Capture the cell that displays the provided text and extract its [X, Y] central coordinate. 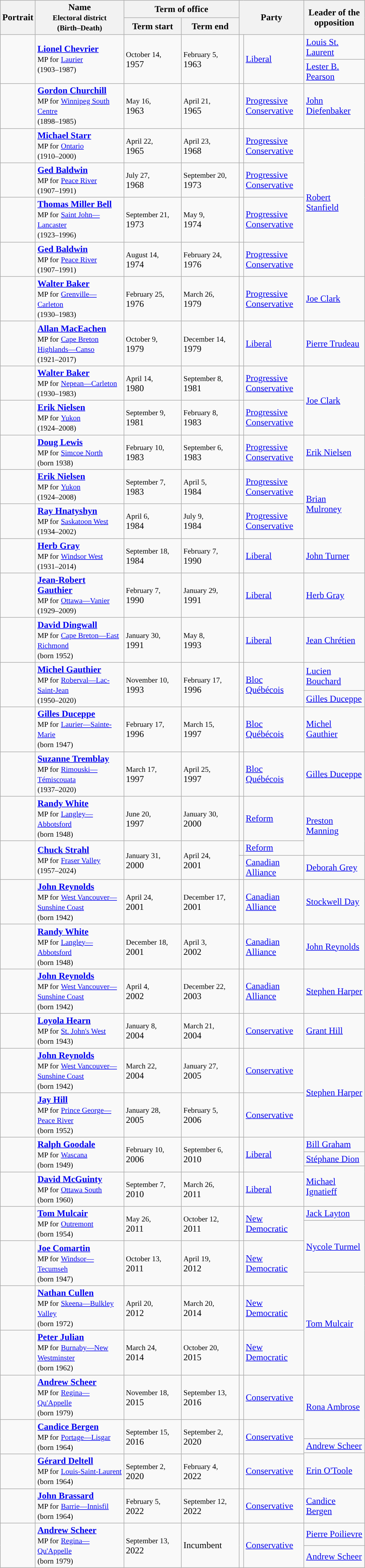
John Diefenbaker [334, 106]
March 21,2004 [210, 1031]
Pierre Poilievre [334, 1534]
Joe ComartinMP for Windsor—Tecumseh(born 1947) [79, 1263]
Herb GrayMP for Windsor West(1931–2014) [79, 556]
September 7,1983 [153, 487]
Incumbent [210, 1545]
March 26,2011 [210, 1189]
March 20,2014 [210, 1308]
February 10,1983 [153, 452]
December 18,2001 [153, 947]
Gordon ChurchillMP for Winnipeg South Centre(1898–1985) [79, 106]
Ralph GoodaleMP for Wascana(born 1949) [79, 1155]
September 7,2010 [153, 1189]
Suzanne TremblayMP for Rimouski—Témiscouata(1937–2020) [79, 774]
May 16,1963 [153, 106]
January 27,2005 [210, 1070]
March 15,1997 [210, 729]
September 15,2016 [153, 1437]
Lionel ChevrierMP for Laurier(1903–1987) [79, 59]
April 25,1997 [210, 774]
Louis St. Laurent [334, 47]
Jay HillMP for Prince George—Peace River(born 1952) [79, 1115]
November 10,1993 [153, 685]
Doug LewisMP for Simcoe North(born 1938) [79, 452]
February 5,1963 [210, 59]
Peter JulianMP for Burnaby—New Westminster(born 1962) [79, 1352]
Deborah Grey [334, 867]
September 6,1983 [210, 452]
Walter BakerMP for Grenville—Carleton(1930–1983) [79, 299]
March 24,2014 [153, 1352]
May 9,1974 [210, 220]
Term end [210, 26]
John BrassardMP for Barrie—Innisfil(born 1964) [79, 1506]
Lester B. Pearson [334, 71]
Michael StarrMP for Ontario(1910–2000) [79, 146]
Lucien Bouchard [334, 677]
January 30,1991 [153, 640]
June 20,1997 [153, 818]
September 21,1973 [153, 220]
February 10,2006 [153, 1155]
Thomas Miller BellMP for Saint John—Lancaster(1923–1996) [79, 220]
Stockwell Day [334, 902]
April 5,1984 [210, 487]
April 19,2012 [210, 1263]
March 26,1979 [210, 299]
David DingwallMP for Cape Breton—East Richmond(born 1952) [79, 640]
January 31,2000 [153, 860]
Michael Ignatieff [334, 1186]
April 22,1965 [153, 146]
Candice BergenMP for Portage—Lisgar(born 1964) [79, 1437]
September 6,2010 [210, 1155]
Portrait [18, 18]
February 4,2022 [210, 1471]
Preston Manning [334, 826]
February 8,1983 [210, 417]
Erin O'Toole [334, 1471]
January 8,2004 [153, 1031]
Gilles DuceppeMP for Laurier—Sainte-Marie(born 1947) [79, 729]
Nathan CullenMP for Skeena—Bulkley Valley(born 1972) [79, 1308]
April 20,2012 [153, 1308]
Stéphane Dion [334, 1159]
Tom MulcairMP for Outremont(born 1954) [79, 1224]
April 4,2002 [153, 991]
Loyola HearnMP for St. John's West(born 1943) [79, 1031]
Brian Mulroney [334, 504]
September 13,2022 [153, 1545]
Grant Hill [334, 1031]
John Turner [334, 556]
Rona Ambrose [334, 1407]
September 20,1973 [210, 180]
April 23,1968 [210, 146]
September 8,1981 [210, 383]
October 20,2015 [210, 1352]
Michel Gauthier [334, 729]
Walter BakerMP for Nepean—Carleton(1930–1983) [79, 383]
NameElectoral district(Birth–Death) [79, 18]
Term start [153, 26]
October 9,1979 [153, 344]
April 3,2002 [210, 947]
March 22,2004 [153, 1070]
October 13,2011 [153, 1263]
May 8,1993 [210, 640]
Jean Chrétien [334, 640]
Jack Layton [334, 1214]
Term of office [181, 9]
Candice Bergen [334, 1506]
Jean-Robert GauthierMP for Ottawa—Vanier(1929–2009) [79, 596]
September 9,1981 [153, 417]
January 28,2005 [153, 1115]
September 13,2016 [210, 1397]
Tom Mulcair [334, 1324]
December 22,2003 [210, 991]
October 14,1957 [153, 59]
April 14,1980 [153, 383]
February 24,1976 [210, 259]
Leader of the opposition [334, 18]
August 14,1974 [153, 259]
February 5,2022 [153, 1506]
Herb Gray [334, 596]
Allan MacEachenMP for Cape Breton Highlands—Canso(1921–2017) [79, 344]
Ray HnatyshynMP for Saskatoon West(1934–2002) [79, 521]
February 5,2006 [210, 1115]
John Reynolds [334, 947]
Chuck StrahlMP for Fraser Valley(1957–2024) [79, 860]
Erik Nielsen [334, 452]
April 21,1965 [210, 106]
Gérard DeltellMP for Louis-Saint-Laurent(born 1964) [79, 1471]
December 17,2001 [210, 902]
Nycole Turmel [334, 1247]
January 29,1991 [210, 596]
Bill Graham [334, 1145]
David McGuintyMP for Ottawa South(born 1960) [79, 1189]
July 9,1984 [210, 521]
November 18,2015 [153, 1397]
Party [272, 18]
Robert Stanfield [334, 203]
Michel GauthierMP for Roberval—Lac-Saint-Jean(1950–2020) [79, 685]
December 14,1979 [210, 344]
March 17,1997 [153, 774]
May 26,2011 [153, 1224]
July 27,1968 [153, 180]
October 12,2011 [210, 1224]
April 6,1984 [153, 521]
Pierre Trudeau [334, 344]
February 25,1976 [153, 299]
September 12,2022 [210, 1506]
September 18,1984 [153, 556]
January 30,2000 [210, 818]
